Determine the [X, Y] coordinate at the center of the cell enclosing the given text.  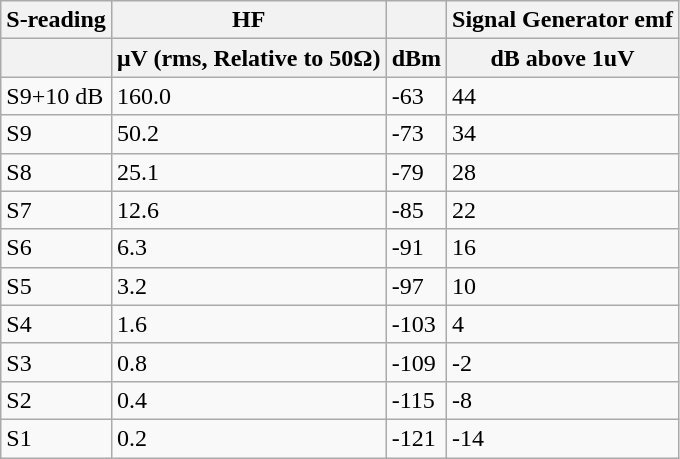
-8 [563, 400]
S1 [56, 438]
S5 [56, 286]
-103 [416, 324]
22 [563, 210]
-91 [416, 248]
-109 [416, 362]
-2 [563, 362]
0.4 [248, 400]
10 [563, 286]
S6 [56, 248]
-85 [416, 210]
16 [563, 248]
50.2 [248, 134]
S7 [56, 210]
-63 [416, 96]
dBm [416, 58]
-97 [416, 286]
HF [248, 20]
S2 [56, 400]
dB above 1uV [563, 58]
1.6 [248, 324]
6.3 [248, 248]
-115 [416, 400]
S3 [56, 362]
Signal Generator emf [563, 20]
S9+10 dB [56, 96]
25.1 [248, 172]
44 [563, 96]
S9 [56, 134]
-14 [563, 438]
-121 [416, 438]
0.2 [248, 438]
S4 [56, 324]
0.8 [248, 362]
12.6 [248, 210]
S-reading [56, 20]
-73 [416, 134]
μV (rms, Relative to 50Ω) [248, 58]
S8 [56, 172]
3.2 [248, 286]
4 [563, 324]
34 [563, 134]
160.0 [248, 96]
-79 [416, 172]
28 [563, 172]
